Provide the [X, Y] coordinate of the cell's center where the given text is located.  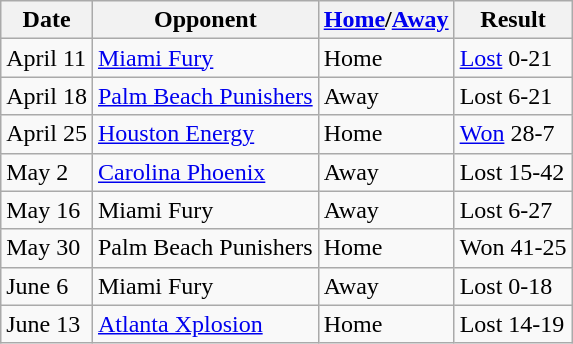
Lost 0-18 [513, 286]
Atlanta Xplosion [205, 324]
Lost 6-21 [513, 96]
April 11 [47, 58]
Won 41-25 [513, 248]
April 18 [47, 96]
June 13 [47, 324]
May 16 [47, 210]
Date [47, 20]
Carolina Phoenix [205, 172]
Lost 14-19 [513, 324]
May 30 [47, 248]
Result [513, 20]
June 6 [47, 286]
Lost 0-21 [513, 58]
Lost 6-27 [513, 210]
Opponent [205, 20]
Home/Away [386, 20]
April 25 [47, 134]
Lost 15-42 [513, 172]
May 2 [47, 172]
Houston Energy [205, 134]
Won 28-7 [513, 134]
